From the cell containing the given text, extract its center point as (x, y) coordinate. 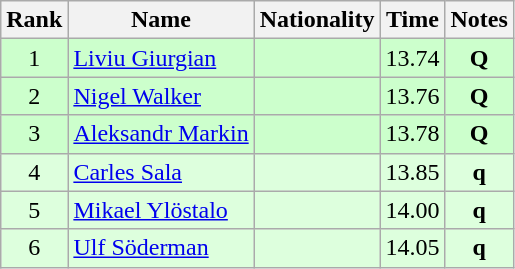
Rank (34, 20)
13.85 (412, 172)
1 (34, 58)
Notes (479, 20)
4 (34, 172)
Carles Sala (161, 172)
13.74 (412, 58)
Liviu Giurgian (161, 58)
13.76 (412, 96)
Mikael Ylöstalo (161, 210)
Aleksandr Markin (161, 134)
6 (34, 248)
Time (412, 20)
14.00 (412, 210)
Nationality (317, 20)
3 (34, 134)
13.78 (412, 134)
2 (34, 96)
5 (34, 210)
Ulf Söderman (161, 248)
Name (161, 20)
Nigel Walker (161, 96)
14.05 (412, 248)
